Return the (X, Y) coordinate for the center point of the cell that contains the specified text.  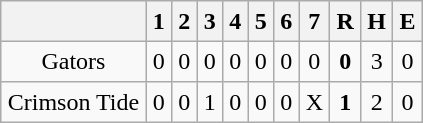
X (314, 102)
5 (261, 21)
Crimson Tide (74, 102)
6 (286, 21)
Gators (74, 61)
7 (314, 21)
E (408, 21)
4 (235, 21)
H (377, 21)
R (346, 21)
